Locate the cell with the specified text and output its [X, Y] center coordinate. 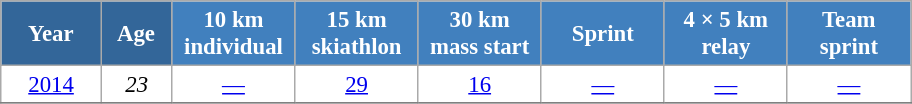
Team sprint [848, 34]
30 km mass start [480, 34]
29 [356, 85]
Age [136, 34]
4 × 5 km relay [726, 34]
23 [136, 85]
Year [52, 34]
16 [480, 85]
10 km individual [234, 34]
15 km skiathlon [356, 34]
Sprint [602, 34]
2014 [52, 85]
